For the text-containing cell, return its midpoint in (X, Y) coordinate format. 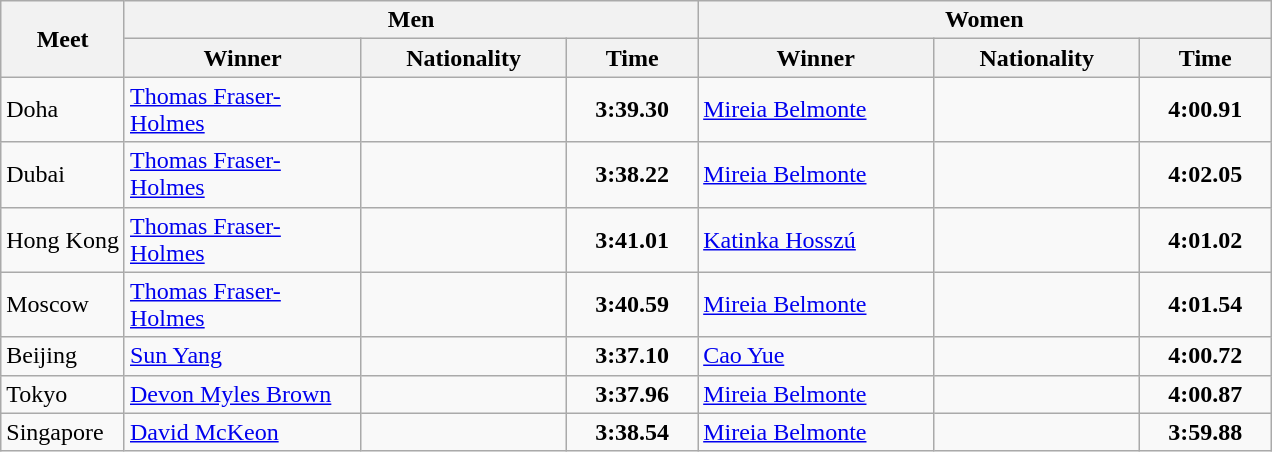
3:37.96 (632, 394)
4:00.87 (1206, 394)
3:39.30 (632, 110)
Devon Myles Brown (242, 394)
3:40.59 (632, 304)
3:59.88 (1206, 432)
David McKeon (242, 432)
Sun Yang (242, 356)
Cao Yue (816, 356)
Tokyo (63, 394)
3:38.54 (632, 432)
3:37.10 (632, 356)
Singapore (63, 432)
4:02.05 (1206, 174)
Beijing (63, 356)
Hong Kong (63, 240)
Moscow (63, 304)
Dubai (63, 174)
3:41.01 (632, 240)
Meet (63, 39)
4:01.02 (1206, 240)
4:00.91 (1206, 110)
Katinka Hosszú (816, 240)
4:01.54 (1206, 304)
Women (984, 20)
Men (410, 20)
3:38.22 (632, 174)
4:00.72 (1206, 356)
Doha (63, 110)
